Determine the (x, y) coordinate at the center of the cell enclosing the given text.  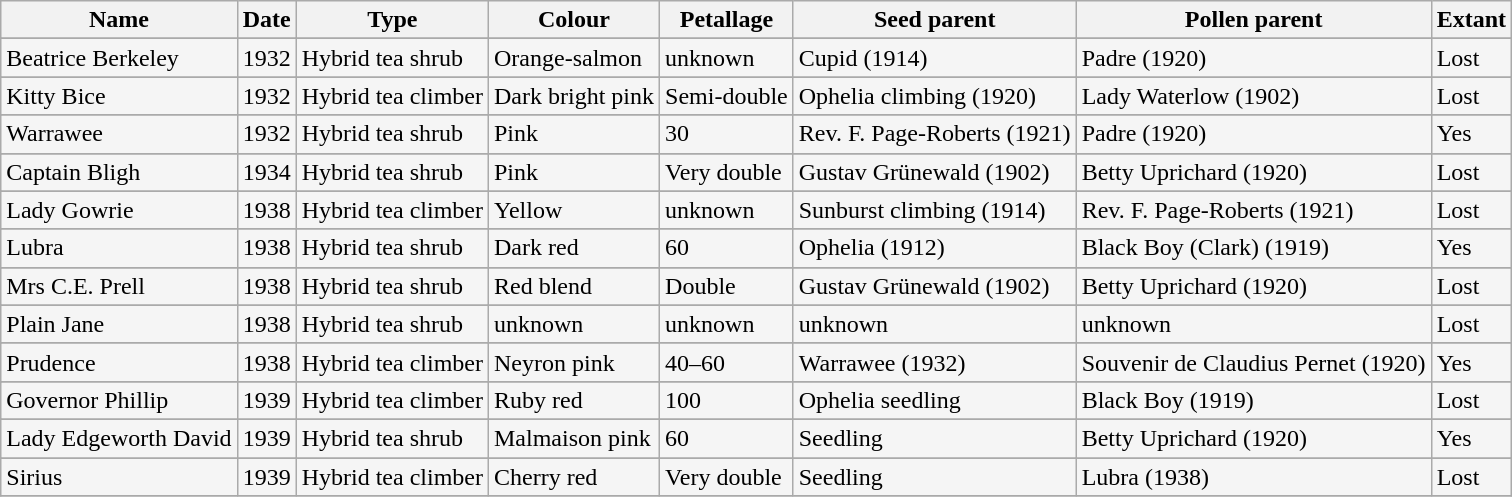
Dark bright pink (574, 96)
Ophelia (1912) (934, 248)
Black Boy (1919) (1254, 400)
Mrs C.E. Prell (119, 286)
Lady Waterlow (1902) (1254, 96)
Lady Gowrie (119, 210)
Ruby red (574, 400)
Sirius (119, 477)
Date (266, 20)
1934 (266, 172)
Orange-salmon (574, 58)
Ophelia seedling (934, 400)
40–60 (727, 362)
Double (727, 286)
Extant (1471, 20)
Plain Jane (119, 324)
Cherry red (574, 477)
30 (727, 134)
Lubra (1938) (1254, 477)
Kitty Bice (119, 96)
Petallage (727, 20)
Ophelia climbing (1920) (934, 96)
Governor Phillip (119, 400)
Cupid (1914) (934, 58)
Malmaison pink (574, 438)
Lady Edgeworth David (119, 438)
Beatrice Berkeley (119, 58)
Captain Bligh (119, 172)
Colour (574, 20)
Dark red (574, 248)
Semi-double (727, 96)
Warrawee (119, 134)
Sunburst climbing (1914) (934, 210)
Name (119, 20)
Prudence (119, 362)
Warrawee (1932) (934, 362)
Souvenir de Claudius Pernet (1920) (1254, 362)
Black Boy (Clark) (1919) (1254, 248)
Yellow (574, 210)
Lubra (119, 248)
Type (392, 20)
Red blend (574, 286)
Seed parent (934, 20)
Neyron pink (574, 362)
100 (727, 400)
Pollen parent (1254, 20)
